Extract the [X, Y] coordinate from the center of the cell holding the provided text.  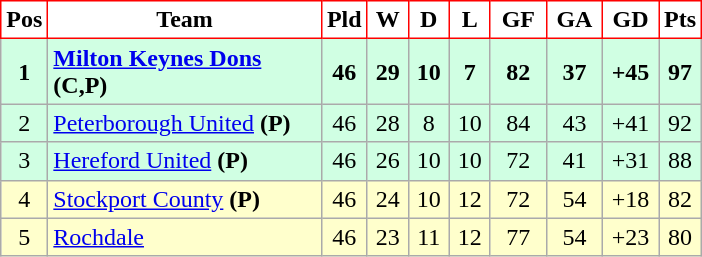
8 [428, 123]
3 [24, 161]
80 [680, 237]
+18 [630, 199]
4 [24, 199]
5 [24, 237]
+23 [630, 237]
Rochdale [185, 237]
Team [185, 20]
77 [518, 237]
24 [388, 199]
28 [388, 123]
2 [24, 123]
Peterborough United (P) [185, 123]
GD [630, 20]
37 [574, 72]
D [428, 20]
+31 [630, 161]
GF [518, 20]
92 [680, 123]
Pos [24, 20]
W [388, 20]
43 [574, 123]
11 [428, 237]
29 [388, 72]
88 [680, 161]
84 [518, 123]
7 [470, 72]
Stockport County (P) [185, 199]
Pts [680, 20]
Hereford United (P) [185, 161]
GA [574, 20]
+41 [630, 123]
26 [388, 161]
Milton Keynes Dons (C,P) [185, 72]
23 [388, 237]
97 [680, 72]
41 [574, 161]
+45 [630, 72]
L [470, 20]
Pld [344, 20]
1 [24, 72]
